Capture the cell that displays the provided text and extract its (x, y) central coordinate. 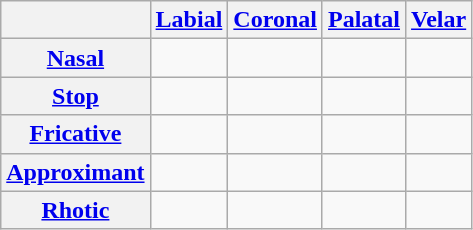
Velar (439, 20)
Fricative (76, 134)
Coronal (276, 20)
Rhotic (76, 210)
Labial (189, 20)
Nasal (76, 58)
Approximant (76, 172)
Stop (76, 96)
Palatal (364, 20)
